Detect which cell encompasses the target text, then output its (X, Y) center coordinate. 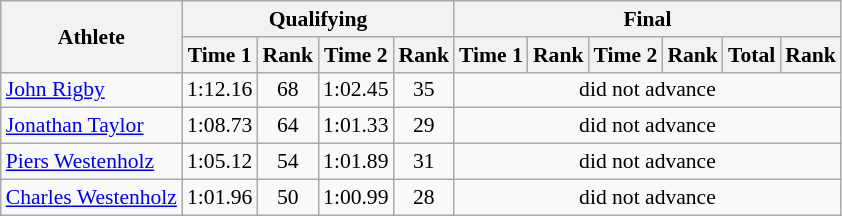
Jonathan Taylor (92, 126)
1:01.96 (220, 197)
31 (424, 162)
1:12.16 (220, 90)
Total (752, 55)
John Rigby (92, 90)
Charles Westenholz (92, 197)
1:00.99 (356, 197)
Qualifying (318, 19)
35 (424, 90)
28 (424, 197)
Athlete (92, 36)
54 (288, 162)
1:05.12 (220, 162)
1:01.33 (356, 126)
1:01.89 (356, 162)
29 (424, 126)
Final (648, 19)
64 (288, 126)
1:08.73 (220, 126)
50 (288, 197)
1:02.45 (356, 90)
Piers Westenholz (92, 162)
68 (288, 90)
